Locate the cell with the specified text and output its (X, Y) center coordinate. 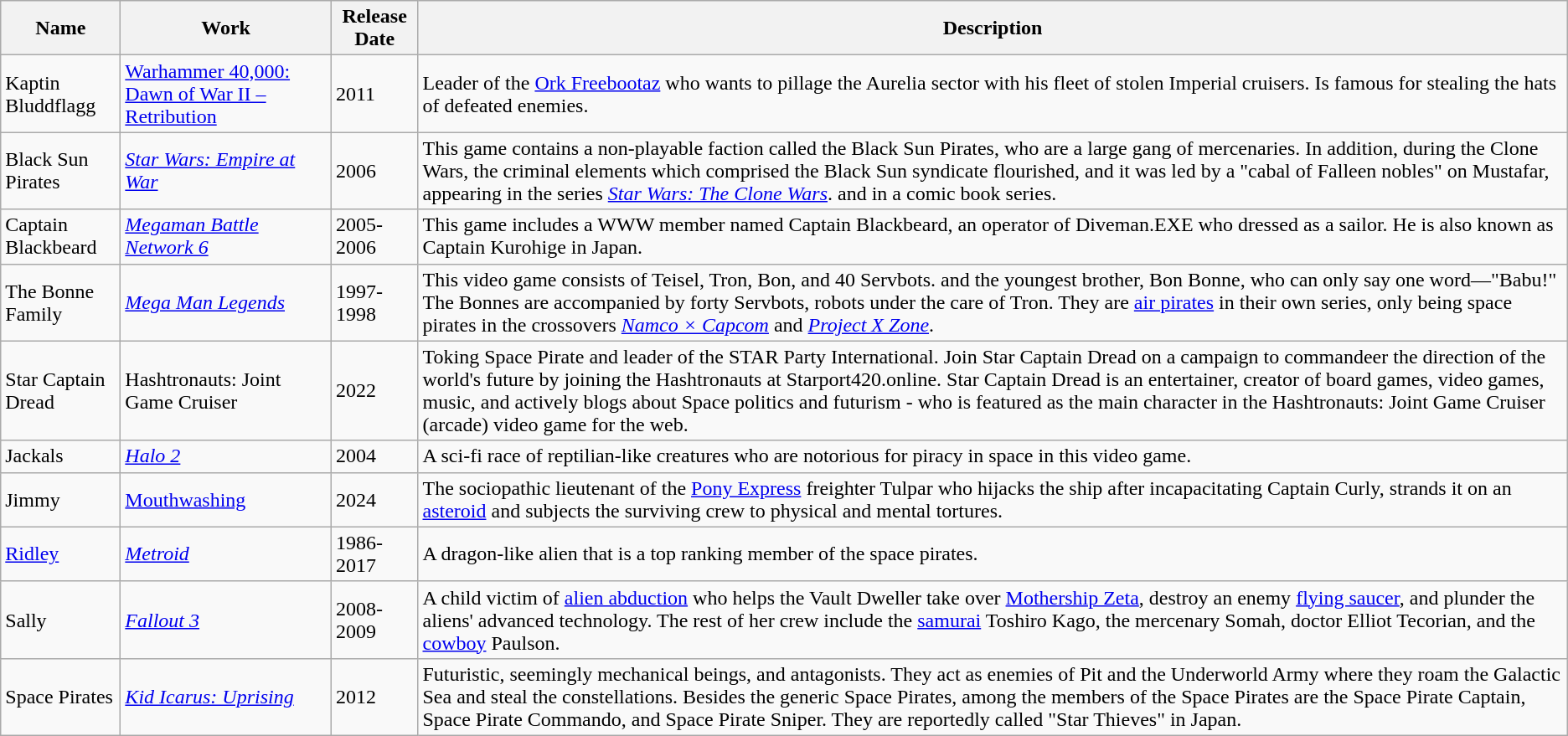
Fallout 3 (226, 620)
2011 (374, 94)
1997-1998 (374, 302)
Jackals (60, 456)
2008-2009 (374, 620)
2022 (374, 390)
Metroid (226, 554)
Mega Man Legends (226, 302)
2024 (374, 499)
1986-2017 (374, 554)
Work (226, 28)
Jimmy (60, 499)
2004 (374, 456)
Mouthwashing (226, 499)
Halo 2 (226, 456)
Hashtronauts: Joint Game Cruiser (226, 390)
Description (993, 28)
Name (60, 28)
Captain Blackbeard (60, 236)
Star Wars: Empire at War (226, 171)
Megaman Battle Network 6 (226, 236)
A sci-fi race of reptilian-like creatures who are notorious for piracy in space in this video game. (993, 456)
Space Pirates (60, 697)
Sally (60, 620)
2006 (374, 171)
Ridley (60, 554)
Kid Icarus: Uprising (226, 697)
A dragon-like alien that is a top ranking member of the space pirates. (993, 554)
Kaptin Bluddflagg (60, 94)
Black Sun Pirates (60, 171)
Warhammer 40,000: Dawn of War II – Retribution (226, 94)
Star Captain Dread (60, 390)
Release Date (374, 28)
2005-2006 (374, 236)
The Bonne Family (60, 302)
2012 (374, 697)
